Pinpoint the cell where the given text exists, returning its [x, y] midpoint coordinate. 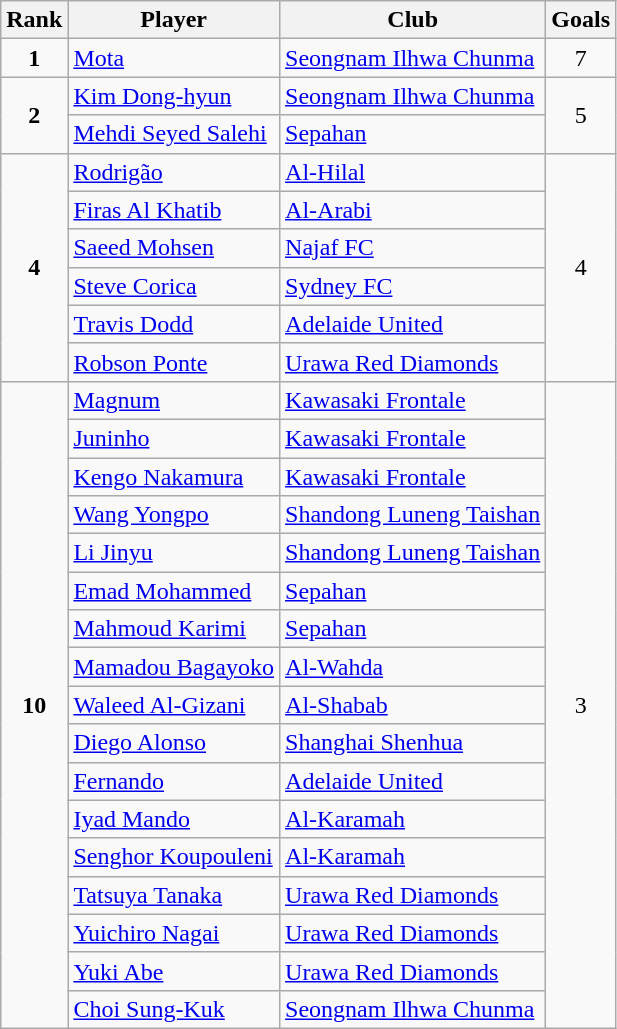
Rodrigão [174, 172]
Robson Ponte [174, 362]
Travis Dodd [174, 324]
Player [174, 20]
Mota [174, 58]
Fernando [174, 781]
1 [34, 58]
2 [34, 115]
Choi Sung-Kuk [174, 1009]
Senghor Koupouleni [174, 857]
Li Jinyu [174, 553]
Juninho [174, 438]
Kengo Nakamura [174, 477]
Wang Yongpo [174, 515]
Tatsuya Tanaka [174, 895]
Emad Mohammed [174, 591]
Rank [34, 20]
10 [34, 704]
7 [581, 58]
Goals [581, 20]
Firas Al Khatib [174, 210]
Al-Arabi [413, 210]
Najaf FC [413, 248]
Mahmoud Karimi [174, 629]
Al-Hilal [413, 172]
Shanghai Shenhua [413, 743]
Mamadou Bagayoko [174, 667]
Magnum [174, 400]
Steve Corica [174, 286]
3 [581, 704]
Sydney FC [413, 286]
Yuichiro Nagai [174, 933]
Saeed Mohsen [174, 248]
Al-Wahda [413, 667]
Kim Dong-hyun [174, 96]
Club [413, 20]
Yuki Abe [174, 971]
Waleed Al-Gizani [174, 705]
Iyad Mando [174, 819]
Diego Alonso [174, 743]
Mehdi Seyed Salehi [174, 134]
Al-Shabab [413, 705]
5 [581, 115]
